Extract the [X, Y] coordinate from the center of the cell holding the provided text.  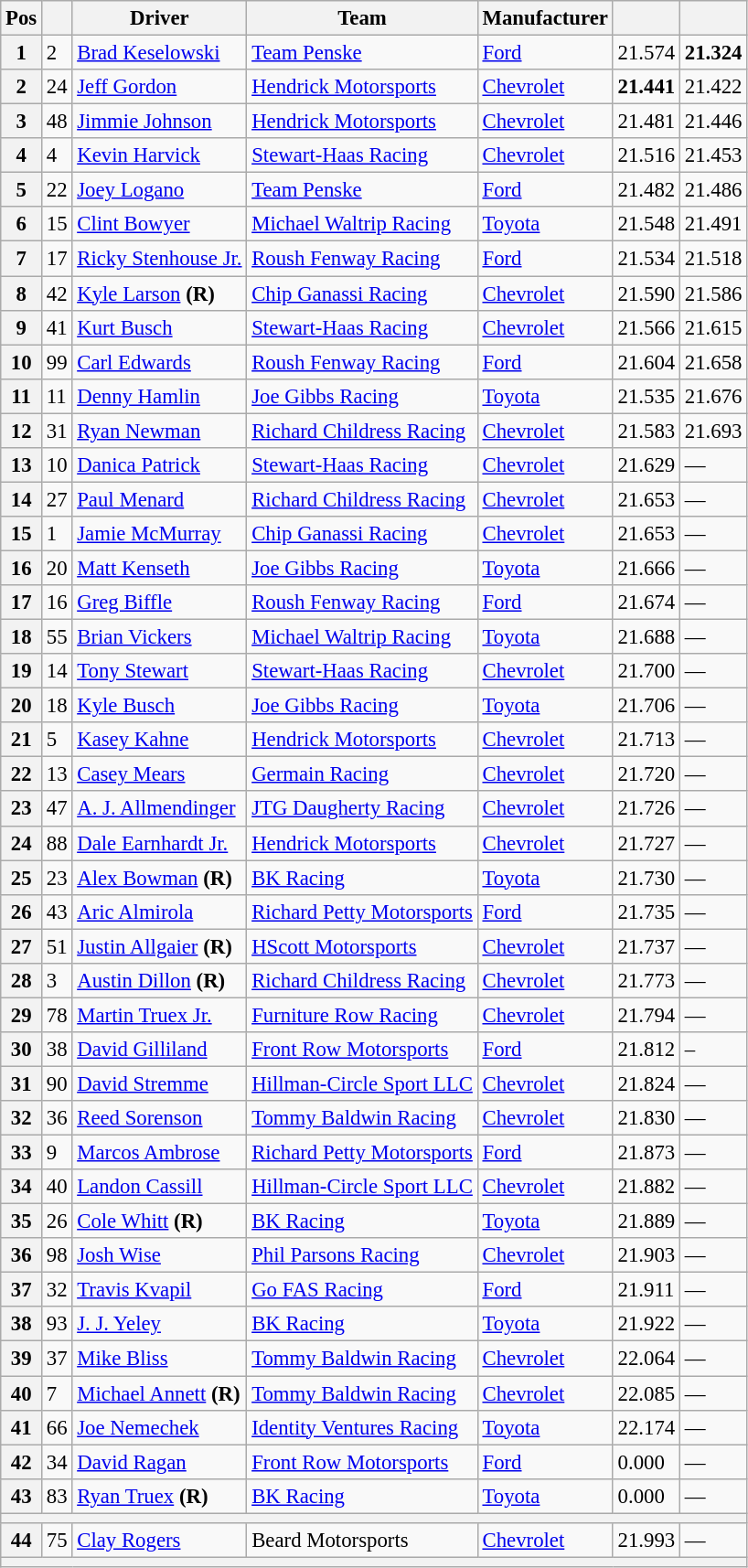
J. J. Yeley [159, 1325]
21.911 [646, 1290]
21.574 [646, 53]
55 [57, 637]
88 [57, 843]
Austin Dillon (R) [159, 981]
Denny Hamlin [159, 396]
21.482 [646, 190]
Dale Earnhardt Jr. [159, 843]
Identity Ventures Racing [362, 1427]
21.693 [713, 431]
48 [57, 122]
21.583 [646, 431]
39 [22, 1359]
Phil Parsons Racing [362, 1255]
29 [22, 1015]
21.486 [713, 190]
21.727 [646, 843]
21.491 [713, 224]
A. J. Allmendinger [159, 809]
21.730 [646, 878]
Kurt Busch [159, 327]
21.873 [646, 1153]
Pos [22, 18]
Manufacturer [545, 18]
21.922 [646, 1325]
David Ragan [159, 1462]
Landon Cassill [159, 1187]
Clint Bowyer [159, 224]
47 [57, 809]
21.534 [646, 259]
21.773 [646, 981]
30 [22, 1050]
19 [22, 671]
21.726 [646, 809]
– [713, 1050]
51 [57, 946]
Josh Wise [159, 1255]
Jimmie Johnson [159, 122]
Ryan Newman [159, 431]
6 [22, 224]
Travis Kvapil [159, 1290]
98 [57, 1255]
21.441 [646, 87]
Martin Truex Jr. [159, 1015]
21.830 [646, 1118]
Justin Allgaier (R) [159, 946]
21.735 [646, 912]
Joe Nemechek [159, 1427]
21.586 [713, 293]
22.085 [646, 1393]
21.548 [646, 224]
Jeff Gordon [159, 87]
12 [22, 431]
21.706 [646, 706]
22.064 [646, 1359]
21.993 [646, 1541]
Danica Patrick [159, 465]
Kevin Harvick [159, 155]
Kyle Busch [159, 706]
Paul Menard [159, 499]
21.737 [646, 946]
Joey Logano [159, 190]
Michael Annett (R) [159, 1393]
David Stremme [159, 1083]
Aric Almirola [159, 912]
Brad Keselowski [159, 53]
Alex Bowman (R) [159, 878]
21.658 [713, 362]
Kasey Kahne [159, 740]
78 [57, 1015]
99 [57, 362]
93 [57, 1325]
Greg Biffle [159, 603]
Ricky Stenhouse Jr. [159, 259]
21.666 [646, 568]
Reed Sorenson [159, 1118]
Marcos Ambrose [159, 1153]
Clay Rogers [159, 1541]
21 [22, 740]
Carl Edwards [159, 362]
21.453 [713, 155]
David Gilliland [159, 1050]
21.713 [646, 740]
83 [57, 1496]
Kyle Larson (R) [159, 293]
Cole Whitt (R) [159, 1221]
22.174 [646, 1427]
21.590 [646, 293]
21.794 [646, 1015]
21.889 [646, 1221]
66 [57, 1427]
21.720 [646, 774]
35 [22, 1221]
21.446 [713, 122]
21.882 [646, 1187]
33 [22, 1153]
21.604 [646, 362]
Casey Mears [159, 774]
Driver [159, 18]
Go FAS Racing [362, 1290]
21.324 [713, 53]
21.535 [646, 396]
JTG Daugherty Racing [362, 809]
HScott Motorsports [362, 946]
75 [57, 1541]
28 [22, 981]
8 [22, 293]
21.516 [646, 155]
21.615 [713, 327]
Tony Stewart [159, 671]
21.674 [646, 603]
Beard Motorsports [362, 1541]
Brian Vickers [159, 637]
25 [22, 878]
Ryan Truex (R) [159, 1496]
21.481 [646, 122]
Furniture Row Racing [362, 1015]
21.812 [646, 1050]
Team [362, 18]
21.566 [646, 327]
21.700 [646, 671]
21.688 [646, 637]
21.518 [713, 259]
21.676 [713, 396]
44 [22, 1541]
Mike Bliss [159, 1359]
21.903 [646, 1255]
21.422 [713, 87]
Matt Kenseth [159, 568]
21.824 [646, 1083]
Jamie McMurray [159, 534]
Germain Racing [362, 774]
21.629 [646, 465]
90 [57, 1083]
